Search for the cell housing the specified text and yield its [X, Y] center coordinate. 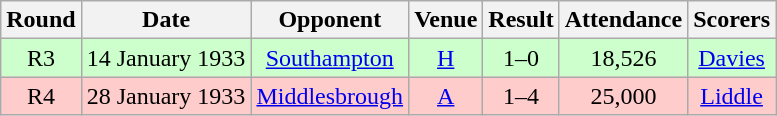
A [446, 96]
Date [166, 20]
Scorers [732, 20]
H [446, 58]
Davies [732, 58]
25,000 [623, 96]
Venue [446, 20]
28 January 1933 [166, 96]
18,526 [623, 58]
Opponent [330, 20]
Round [41, 20]
R3 [41, 58]
R4 [41, 96]
Liddle [732, 96]
Attendance [623, 20]
1–4 [521, 96]
14 January 1933 [166, 58]
Southampton [330, 58]
1–0 [521, 58]
Middlesbrough [330, 96]
Result [521, 20]
